Capture the cell that displays the provided text and extract its [x, y] central coordinate. 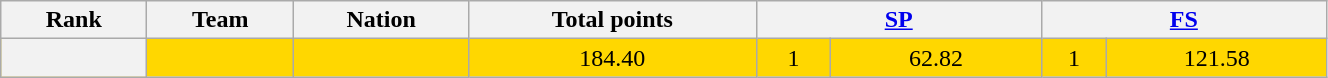
Rank [74, 20]
Team [220, 20]
Total points [613, 20]
62.82 [936, 58]
184.40 [613, 58]
Nation [382, 20]
121.58 [1217, 58]
SP [898, 20]
FS [1184, 20]
